Pinpoint the cell where the given text exists, returning its (x, y) midpoint coordinate. 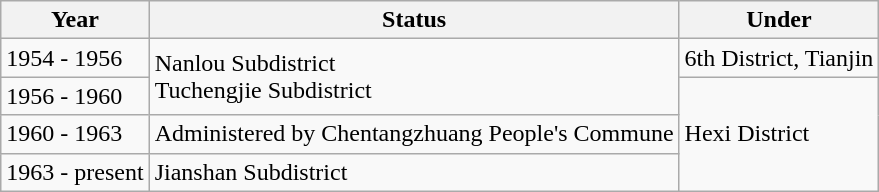
Administered by Chentangzhuang People's Commune (414, 134)
Status (414, 20)
1954 - 1956 (75, 58)
Jianshan Subdistrict (414, 172)
6th District, Tianjin (779, 58)
1956 - 1960 (75, 96)
Hexi District (779, 134)
1963 - present (75, 172)
Under (779, 20)
1960 - 1963 (75, 134)
Year (75, 20)
Nanlou SubdistrictTuchengjie Subdistrict (414, 77)
